Output the (x, y) coordinate of the center of the cell containing the given text.  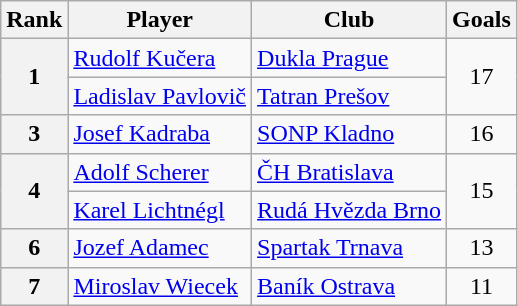
Adolf Scherer (160, 172)
3 (34, 134)
15 (482, 191)
16 (482, 134)
6 (34, 248)
Club (350, 20)
17 (482, 77)
Ladislav Pavlovič (160, 96)
Miroslav Wiecek (160, 286)
4 (34, 191)
Rank (34, 20)
1 (34, 77)
Goals (482, 20)
Jozef Adamec (160, 248)
SONP Kladno (350, 134)
Rudá Hvězda Brno (350, 210)
13 (482, 248)
Karel Lichtnégl (160, 210)
7 (34, 286)
Rudolf Kučera (160, 58)
ČH Bratislava (350, 172)
11 (482, 286)
Baník Ostrava (350, 286)
Dukla Prague (350, 58)
Player (160, 20)
Josef Kadraba (160, 134)
Tatran Prešov (350, 96)
Spartak Trnava (350, 248)
